Output the (x, y) coordinate of the center of the cell containing the given text.  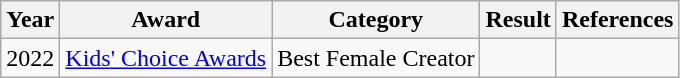
Award (166, 20)
Year (30, 20)
2022 (30, 58)
Result (518, 20)
Best Female Creator (376, 58)
Category (376, 20)
References (618, 20)
Kids' Choice Awards (166, 58)
